Provide the [X, Y] coordinate of the cell's center where the given text is located.  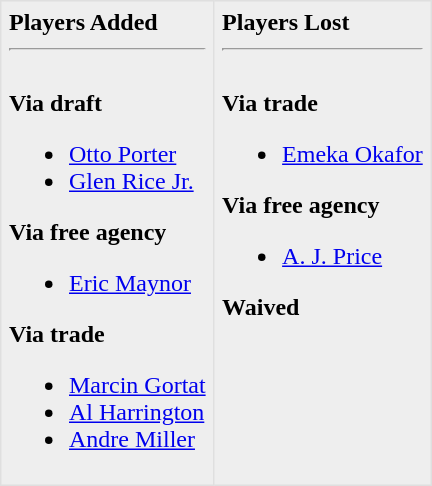
Players Lost Via tradeEmeka OkaforVia free agencyA. J. PriceWaived [322, 243]
Players Added Via draftOtto PorterGlen Rice Jr.Via free agencyEric MaynorVia tradeMarcin GortatAl HarringtonAndre Miller [108, 243]
